Provide the (x, y) coordinate of the cell's center where the given text is located.  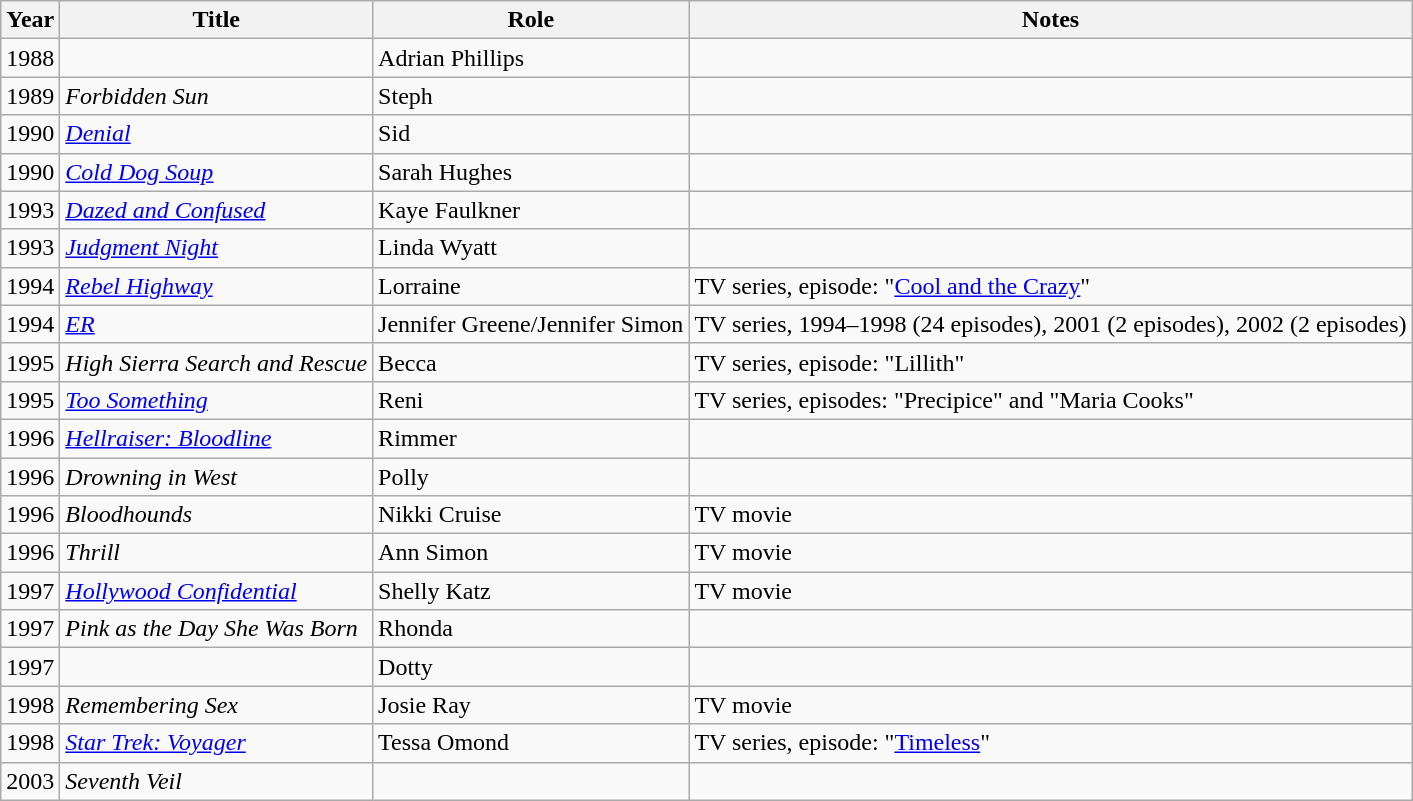
Forbidden Sun (216, 96)
Title (216, 20)
Reni (531, 400)
Star Trek: Voyager (216, 743)
Linda Wyatt (531, 248)
Thrill (216, 553)
Sid (531, 134)
Hollywood Confidential (216, 591)
Denial (216, 134)
Pink as the Day She Was Born (216, 629)
TV series, 1994–1998 (24 episodes), 2001 (2 episodes), 2002 (2 episodes) (1050, 324)
ER (216, 324)
Judgment Night (216, 248)
TV series, episode: "Lillith" (1050, 362)
Kaye Faulkner (531, 210)
2003 (30, 781)
Hellraiser: Bloodline (216, 438)
Remembering Sex (216, 705)
Dotty (531, 667)
Ann Simon (531, 553)
Bloodhounds (216, 515)
Too Something (216, 400)
Jennifer Greene/Jennifer Simon (531, 324)
TV series, episode: "Timeless" (1050, 743)
Notes (1050, 20)
1988 (30, 58)
Lorraine (531, 286)
Seventh Veil (216, 781)
Adrian Phillips (531, 58)
1989 (30, 96)
Rebel Highway (216, 286)
High Sierra Search and Rescue (216, 362)
Becca (531, 362)
TV series, episode: "Cool and the Crazy" (1050, 286)
Year (30, 20)
Nikki Cruise (531, 515)
Steph (531, 96)
Dazed and Confused (216, 210)
Polly (531, 477)
Rhonda (531, 629)
Drowning in West (216, 477)
Tessa Omond (531, 743)
Sarah Hughes (531, 172)
TV series, episodes: "Precipice" and "Maria Cooks" (1050, 400)
Rimmer (531, 438)
Cold Dog Soup (216, 172)
Shelly Katz (531, 591)
Josie Ray (531, 705)
Role (531, 20)
